Provide the [X, Y] coordinate of the cell's center where the given text is located.  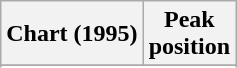
Peakposition [189, 34]
Chart (1995) [72, 34]
